Find where the given text appears and provide that cell's center as [x, y] coordinate. 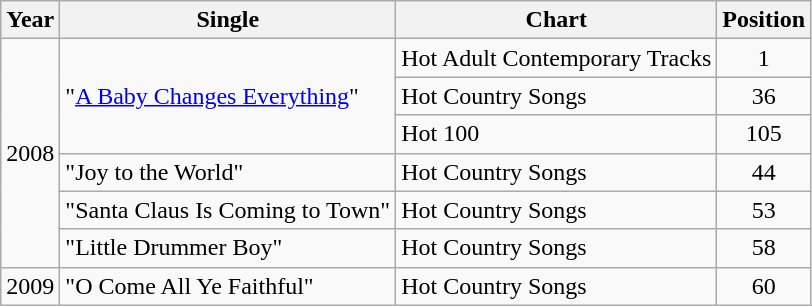
Hot 100 [556, 134]
"Santa Claus Is Coming to Town" [228, 210]
2009 [30, 286]
"A Baby Changes Everything" [228, 96]
Year [30, 20]
"Joy to the World" [228, 172]
Single [228, 20]
Position [764, 20]
44 [764, 172]
"O Come All Ye Faithful" [228, 286]
Chart [556, 20]
58 [764, 248]
36 [764, 96]
105 [764, 134]
1 [764, 58]
Hot Adult Contemporary Tracks [556, 58]
2008 [30, 153]
53 [764, 210]
"Little Drummer Boy" [228, 248]
60 [764, 286]
